Pinpoint the cell where the given text exists, returning its (X, Y) midpoint coordinate. 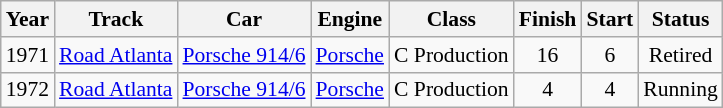
Engine (350, 19)
1971 (28, 55)
Track (116, 19)
Class (452, 19)
Year (28, 19)
6 (610, 55)
Start (610, 19)
Status (680, 19)
Car (244, 19)
16 (548, 55)
Retired (680, 55)
1972 (28, 90)
Running (680, 90)
Finish (548, 19)
